Determine the [X, Y] coordinate at the center of the cell enclosing the given text.  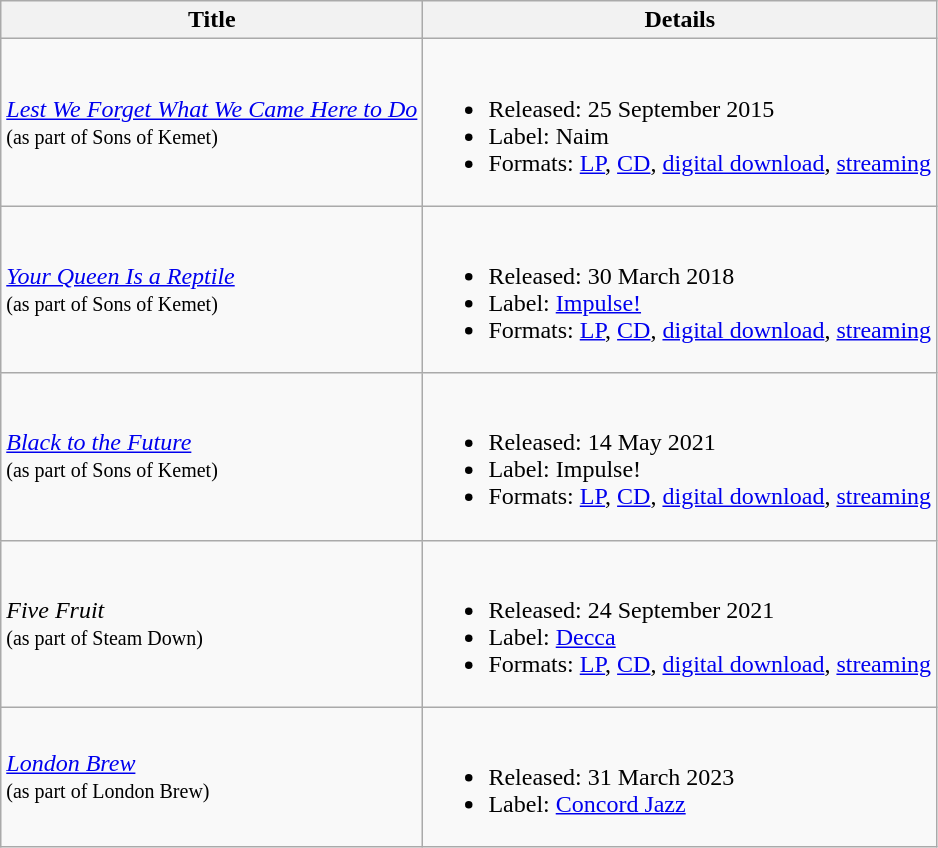
Five Fruit(as part of Steam Down) [212, 624]
Lest We Forget What We Came Here to Do(as part of Sons of Kemet) [212, 122]
Released: 30 March 2018Label: Impulse!Formats: LP, CD, digital download, streaming [680, 290]
Released: 31 March 2023Label: Concord Jazz [680, 777]
Released: 14 May 2021Label: Impulse!Formats: LP, CD, digital download, streaming [680, 456]
Your Queen Is a Reptile(as part of Sons of Kemet) [212, 290]
London Brew(as part of London Brew) [212, 777]
Details [680, 20]
Title [212, 20]
Released: 24 September 2021Label: DeccaFormats: LP, CD, digital download, streaming [680, 624]
Released: 25 September 2015Label: NaimFormats: LP, CD, digital download, streaming [680, 122]
Black to the Future(as part of Sons of Kemet) [212, 456]
